Scan for the cell matching the given text and deliver its [x, y] coordinate at center. 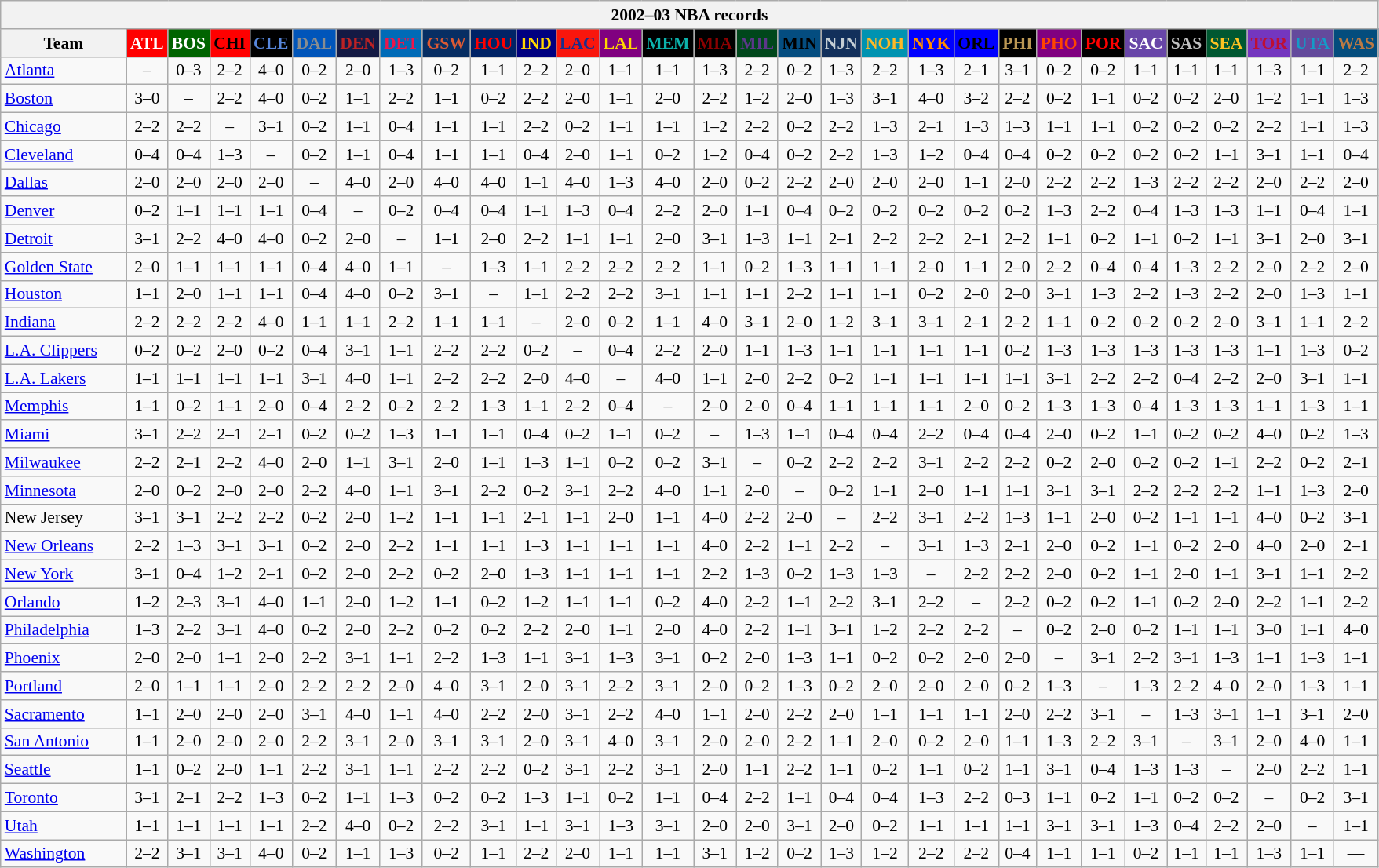
Sacramento [64, 714]
LAL [622, 43]
NJN [841, 43]
SAC [1146, 43]
Orlando [64, 602]
GSW [446, 43]
Minnesota [64, 491]
Detroit [64, 239]
SAS [1187, 43]
BOS [188, 43]
San Antonio [64, 742]
Memphis [64, 407]
ATL [148, 43]
Milwaukee [64, 462]
PHO [1060, 43]
CHI [229, 43]
2–3 [188, 602]
NOH [885, 43]
MEM [667, 43]
Utah [64, 826]
New Jersey [64, 518]
UTA [1312, 43]
POR [1104, 43]
Cleveland [64, 155]
Philadelphia [64, 630]
LAC [578, 43]
3–2 [976, 99]
Miami [64, 435]
L.A. Clippers [64, 351]
— [1356, 854]
PHI [1017, 43]
ORL [976, 43]
TOR [1270, 43]
Dallas [64, 183]
Toronto [64, 798]
MIL [757, 43]
MIA [715, 43]
New Orleans [64, 546]
Indiana [64, 323]
L.A. Lakers [64, 378]
Denver [64, 211]
Chicago [64, 127]
CLE [272, 43]
Team [64, 43]
HOU [493, 43]
DAL [315, 43]
Golden State [64, 267]
DEN [358, 43]
IND [536, 43]
SEA [1226, 43]
WAS [1356, 43]
Houston [64, 294]
Washington [64, 854]
Seattle [64, 770]
Portland [64, 686]
Phoenix [64, 658]
Boston [64, 99]
Atlanta [64, 71]
2002–03 NBA records [689, 15]
MIN [799, 43]
NYK [931, 43]
DET [402, 43]
New York [64, 574]
